From the cell containing the given text, extract its center point as (X, Y) coordinate. 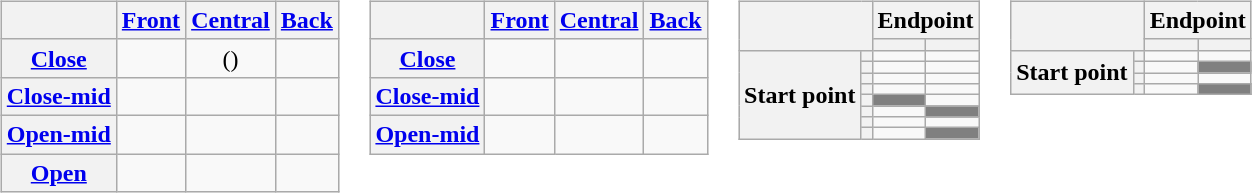
() (231, 58)
Open (58, 173)
